Detect which cell encompasses the target text, then output its (x, y) center coordinate. 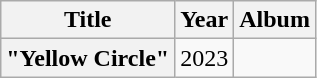
Year (204, 20)
2023 (204, 58)
Title (88, 20)
Album (275, 20)
"Yellow Circle" (88, 58)
